Provide the [x, y] coordinate of the cell's center where the given text is located.  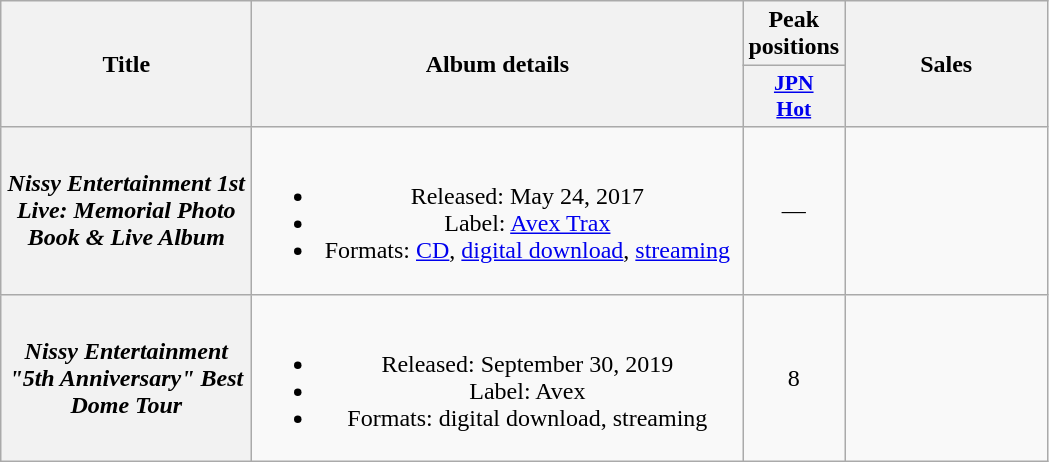
8 [794, 378]
JPNHot [794, 96]
— [794, 210]
Album details [498, 64]
Sales [946, 64]
Released: September 30, 2019Label: AvexFormats: digital download, streaming [498, 378]
Nissy Entertainment "5th Anniversary" Best Dome Tour [126, 378]
Released: May 24, 2017Label: Avex TraxFormats: CD, digital download, streaming [498, 210]
Peak positions [794, 34]
Nissy Entertainment 1st Live: Memorial Photo Book & Live Album [126, 210]
Title [126, 64]
